Extract the (X, Y) coordinate from the center of the cell holding the provided text.  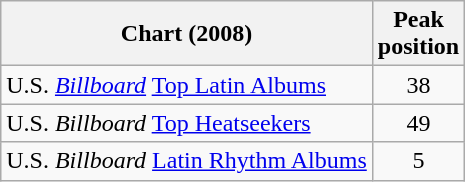
49 (418, 123)
U.S. Billboard Top Heatseekers (187, 123)
Peakposition (418, 34)
U.S. Billboard Latin Rhythm Albums (187, 161)
Chart (2008) (187, 34)
U.S. Billboard Top Latin Albums (187, 85)
5 (418, 161)
38 (418, 85)
